Scan for the cell matching the given text and deliver its (x, y) coordinate at center. 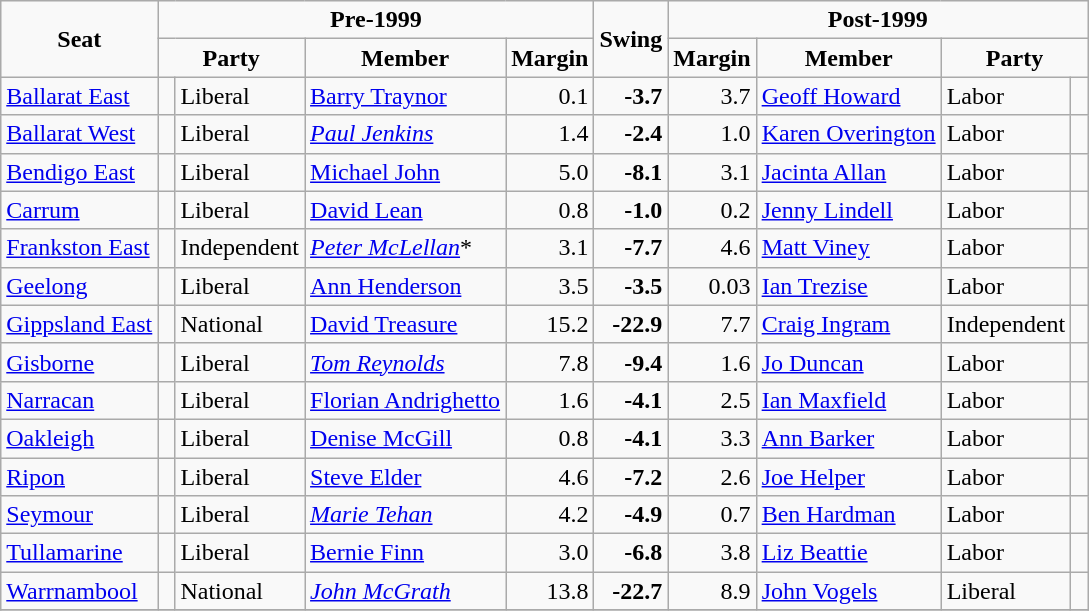
0.7 (712, 515)
2.6 (712, 477)
-2.4 (631, 134)
Frankston East (80, 248)
Steve Elder (406, 477)
Gisborne (80, 362)
-22.9 (631, 324)
Ballarat West (80, 134)
Bernie Finn (406, 553)
Craig Ingram (848, 324)
4.2 (550, 515)
13.8 (550, 591)
Geelong (80, 286)
Post-1999 (878, 20)
Ripon (80, 477)
Liz Beattie (848, 553)
Geoff Howard (848, 96)
-7.7 (631, 248)
-6.8 (631, 553)
Ballarat East (80, 96)
Marie Tehan (406, 515)
Ben Hardman (848, 515)
Jenny Lindell (848, 210)
Barry Traynor (406, 96)
-9.4 (631, 362)
7.8 (550, 362)
Seat (80, 39)
Matt Viney (848, 248)
1.4 (550, 134)
John Vogels (848, 591)
Narracan (80, 400)
0.03 (712, 286)
Pre-1999 (376, 20)
David Lean (406, 210)
Tom Reynolds (406, 362)
0.1 (550, 96)
15.2 (550, 324)
Ann Henderson (406, 286)
3.5 (550, 286)
-3.7 (631, 96)
Florian Andrighetto (406, 400)
Joe Helper (848, 477)
Ann Barker (848, 438)
-8.1 (631, 172)
Jo Duncan (848, 362)
3.8 (712, 553)
Gippsland East (80, 324)
Denise McGill (406, 438)
5.0 (550, 172)
Oakleigh (80, 438)
-1.0 (631, 210)
Peter McLellan* (406, 248)
-4.9 (631, 515)
Jacinta Allan (848, 172)
Carrum (80, 210)
Karen Overington (848, 134)
3.7 (712, 96)
-3.5 (631, 286)
1.0 (712, 134)
3.0 (550, 553)
2.5 (712, 400)
-22.7 (631, 591)
3.3 (712, 438)
Seymour (80, 515)
Ian Trezise (848, 286)
-7.2 (631, 477)
Ian Maxfield (848, 400)
David Treasure (406, 324)
Warrnambool (80, 591)
John McGrath (406, 591)
8.9 (712, 591)
Paul Jenkins (406, 134)
Swing (631, 39)
7.7 (712, 324)
Michael John (406, 172)
Tullamarine (80, 553)
0.2 (712, 210)
Bendigo East (80, 172)
